Capture the cell that displays the provided text and extract its (X, Y) central coordinate. 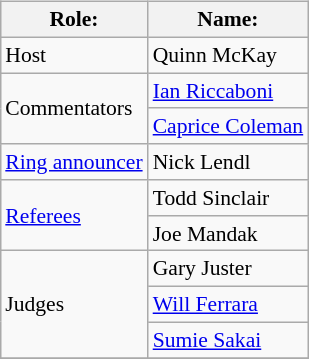
Sumie Sakai (228, 340)
Quinn McKay (228, 55)
Ian Riccaboni (228, 91)
Commentators (74, 108)
Ring announcer (74, 162)
Role: (74, 20)
Joe Mandak (228, 233)
Name: (228, 20)
Referees (74, 216)
Todd Sinclair (228, 198)
Gary Juster (228, 269)
Nick Lendl (228, 162)
Caprice Coleman (228, 126)
Judges (74, 304)
Will Ferrara (228, 305)
Host (74, 55)
